Detect which cell encompasses the target text, then output its [X, Y] center coordinate. 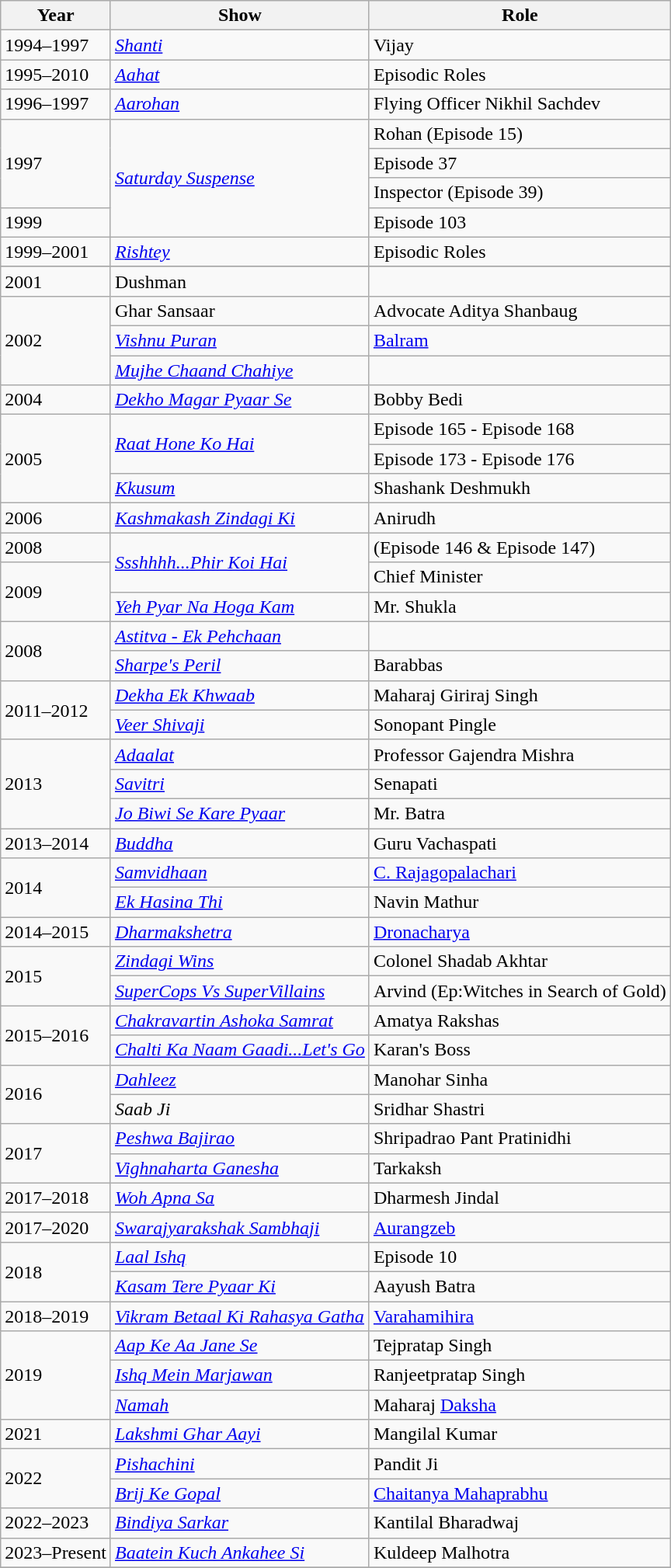
2023–Present [56, 1552]
1995–2010 [56, 75]
2017–2020 [56, 1227]
Varahamihira [520, 1316]
Aurangzeb [520, 1227]
Mr. Shukla [520, 607]
Ssshhhh...Phir Koi Hai [239, 562]
Kantilal Bharadwaj [520, 1523]
Ghar Sansaar [239, 311]
Navin Mathur [520, 902]
Manohar Sinha [520, 1080]
Tejpratap Singh [520, 1346]
Episode 173 - Episode 176 [520, 459]
Ek Hasina Thi [239, 902]
Colonel Shadab Akhtar [520, 961]
Arvind (Ep:Witches in Search of Gold) [520, 991]
Dharmesh Jindal [520, 1198]
Chief Minister [520, 577]
Barabbas [520, 666]
Sonopant Pingle [520, 725]
Aarohan [239, 104]
Mr. Batra [520, 813]
2015 [56, 976]
Role [520, 16]
2014 [56, 888]
Namah [239, 1405]
Dahleez [239, 1080]
Balram [520, 340]
Ranjeetpratap Singh [520, 1375]
1994–1997 [56, 45]
2017–2018 [56, 1198]
Chaitanya Mahaprabhu [520, 1493]
2005 [56, 459]
Anirudh [520, 518]
Woh Apna Sa [239, 1198]
Dekha Ek Khwaab [239, 695]
Pandit Ji [520, 1464]
Vishnu Puran [239, 340]
2018 [56, 1271]
Raat Hone Ko Hai [239, 444]
Lakshmi Ghar Aayi [239, 1434]
Show [239, 16]
Dekho Magar Pyaar Se [239, 400]
Bindiya Sarkar [239, 1523]
2014–2015 [56, 932]
Samvidhaan [239, 873]
Maharaj Giriraj Singh [520, 695]
Kuldeep Malhotra [520, 1552]
Dronacharya [520, 932]
Maharaj Daksha [520, 1405]
2018–2019 [56, 1316]
Baatein Kuch Ankahee Si [239, 1552]
Saab Ji [239, 1109]
2015–2016 [56, 1035]
Rohan (Episode 15) [520, 134]
Chalti Ka Naam Gaadi...Let's Go [239, 1050]
Amatya Rakshas [520, 1020]
Chakravartin Ashoka Samrat [239, 1020]
Mujhe Chaand Chahiye [239, 370]
Peshwa Bajirao [239, 1139]
Adaalat [239, 754]
1997 [56, 163]
2021 [56, 1434]
Shashank Deshmukh [520, 488]
1996–1997 [56, 104]
Ishq Mein Marjawan [239, 1375]
Aahat [239, 75]
2013 [56, 784]
Karan's Boss [520, 1050]
2016 [56, 1094]
2022 [56, 1479]
Brij Ke Gopal [239, 1493]
Kasam Tere Pyaar Ki [239, 1286]
Vighnaharta Ganesha [239, 1168]
Flying Officer Nikhil Sachdev [520, 104]
Saturday Suspense [239, 178]
Aayush Batra [520, 1286]
Shripadrao Pant Pratinidhi [520, 1139]
Veer Shivaji [239, 725]
(Episode 146 & Episode 147) [520, 548]
2006 [56, 518]
Inspector (Episode 39) [520, 193]
Kkusum [239, 488]
Vikram Betaal Ki Rahasya Gatha [239, 1316]
C. Rajagopalachari [520, 873]
Dushman [239, 281]
2009 [56, 592]
Tarkaksh [520, 1168]
Buddha [239, 843]
Sharpe's Peril [239, 666]
Laal Ishq [239, 1257]
SuperCops Vs SuperVillains [239, 991]
2017 [56, 1153]
2001 [56, 281]
Episode 103 [520, 222]
Yeh Pyar Na Hoga Kam [239, 607]
Bobby Bedi [520, 400]
Guru Vachaspati [520, 843]
Sridhar Shastri [520, 1109]
Savitri [239, 784]
Advocate Aditya Shanbaug [520, 311]
Episode 10 [520, 1257]
Year [56, 16]
Senapati [520, 784]
2004 [56, 400]
Vijay [520, 45]
Dharmakshetra [239, 932]
2022–2023 [56, 1523]
1999–2001 [56, 252]
Jo Biwi Se Kare Pyaar [239, 813]
Astitva - Ek Pehchaan [239, 636]
Swarajyarakshak Sambhaji [239, 1227]
2011–2012 [56, 710]
Aap Ke Aa Jane Se [239, 1346]
Mangilal Kumar [520, 1434]
Zindagi Wins [239, 961]
2002 [56, 340]
Kashmakash Zindagi Ki [239, 518]
2019 [56, 1375]
Episode 37 [520, 163]
Episode 165 - Episode 168 [520, 429]
Pishachini [239, 1464]
2013–2014 [56, 843]
Rishtey [239, 252]
Professor Gajendra Mishra [520, 754]
Shanti [239, 45]
1999 [56, 222]
